Locate the cell with the specified text and output its (X, Y) center coordinate. 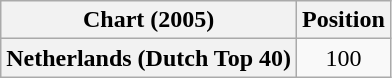
Chart (2005) (149, 20)
Netherlands (Dutch Top 40) (149, 58)
Position (344, 20)
100 (344, 58)
